Scan for the cell matching the given text and deliver its [X, Y] coordinate at center. 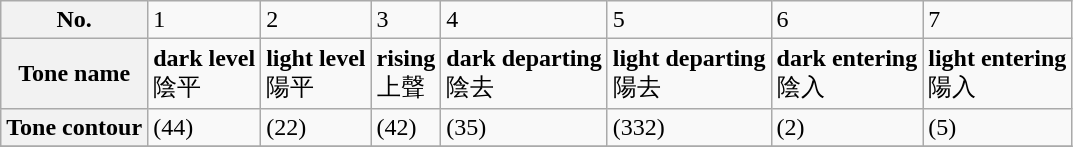
5 [689, 20]
light entering陽入 [998, 74]
(5) [998, 127]
7 [998, 20]
Tone contour [74, 127]
6 [847, 20]
Tone name [74, 74]
No. [74, 20]
3 [406, 20]
4 [524, 20]
rising上聲 [406, 74]
dark departing陰去 [524, 74]
2 [316, 20]
(22) [316, 127]
dark level陰平 [204, 74]
dark entering陰入 [847, 74]
(2) [847, 127]
(35) [524, 127]
light departing陽去 [689, 74]
(332) [689, 127]
(42) [406, 127]
1 [204, 20]
(44) [204, 127]
light level陽平 [316, 74]
